Output the (X, Y) coordinate of the center of the cell containing the given text.  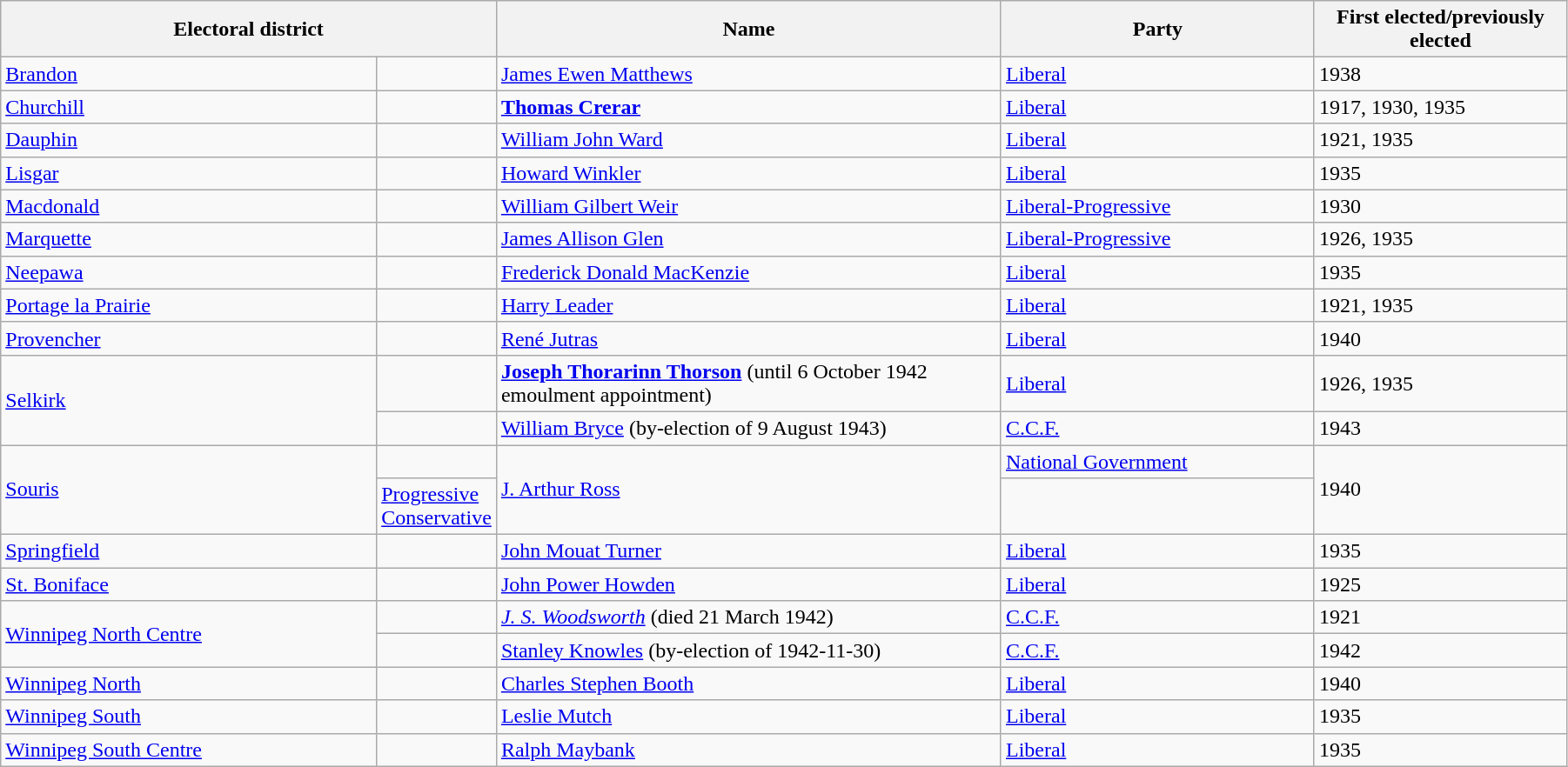
Springfield (189, 551)
Brandon (189, 74)
John Mouat Turner (748, 551)
Leslie Mutch (748, 717)
Macdonald (189, 206)
Portage la Prairie (189, 305)
Howard Winkler (748, 173)
Souris (189, 490)
Winnipeg South Centre (189, 750)
William John Ward (748, 140)
René Jutras (748, 338)
J. Arthur Ross (748, 490)
St. Boniface (189, 584)
1921 (1440, 617)
1942 (1440, 650)
Joseph Thorarinn Thorson (until 6 October 1942 emoulment appointment) (748, 383)
William Bryce (by-election of 9 August 1943) (748, 428)
1917, 1930, 1935 (1440, 107)
James Ewen Matthews (748, 74)
Ralph Maybank (748, 750)
1925 (1440, 584)
Progressive Conservative (437, 506)
William Gilbert Weir (748, 206)
1930 (1440, 206)
Winnipeg North Centre (189, 634)
J. S. Woodsworth (died 21 March 1942) (748, 617)
Selkirk (189, 400)
1943 (1440, 428)
Marquette (189, 239)
Charles Stephen Booth (748, 684)
Stanley Knowles (by-election of 1942-11-30) (748, 650)
Electoral district (249, 30)
Harry Leader (748, 305)
Churchill (189, 107)
Name (748, 30)
Lisgar (189, 173)
James Allison Glen (748, 239)
National Government (1157, 462)
Party (1157, 30)
Thomas Crerar (748, 107)
Provencher (189, 338)
Neepawa (189, 272)
1938 (1440, 74)
First elected/previously elected (1440, 30)
Frederick Donald MacKenzie (748, 272)
Winnipeg North (189, 684)
John Power Howden (748, 584)
Winnipeg South (189, 717)
Dauphin (189, 140)
